Find where the given text appears and provide that cell's center as [x, y] coordinate. 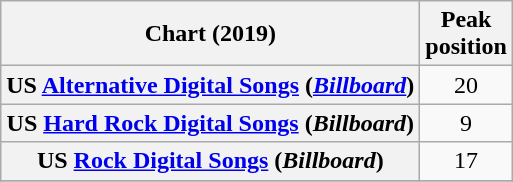
Peakposition [466, 34]
US Rock Digital Songs (Billboard) [210, 161]
9 [466, 123]
US Alternative Digital Songs (Billboard) [210, 85]
17 [466, 161]
Chart (2019) [210, 34]
US Hard Rock Digital Songs (Billboard) [210, 123]
20 [466, 85]
